Find where the given text appears and provide that cell's center as [x, y] coordinate. 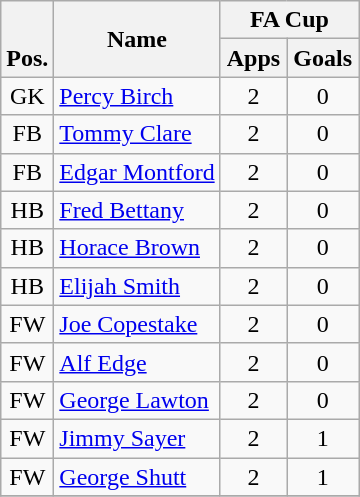
Apps [254, 58]
Joe Copestake [137, 324]
Pos. [28, 39]
Edgar Montford [137, 172]
Elijah Smith [137, 286]
GK [28, 96]
Tommy Clare [137, 134]
George Shutt [137, 477]
Percy Birch [137, 96]
Jimmy Sayer [137, 438]
Horace Brown [137, 248]
FA Cup [290, 20]
Name [137, 39]
Goals [323, 58]
Fred Bettany [137, 210]
George Lawton [137, 400]
Alf Edge [137, 362]
